Output the [X, Y] coordinate of the center of the cell containing the given text.  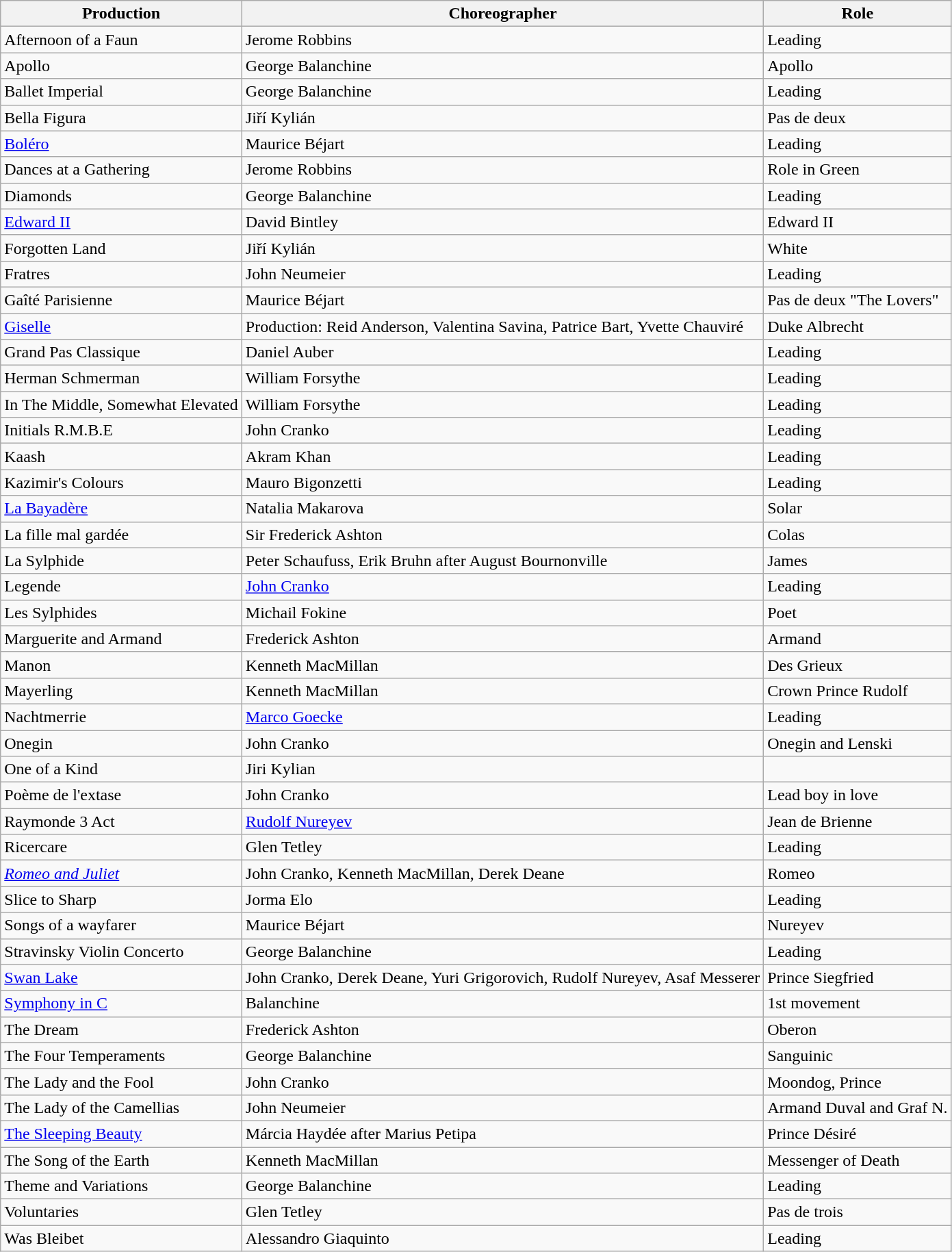
Production [122, 14]
Was Bleibet [122, 1238]
Theme and Variations [122, 1186]
Poème de l'extase [122, 795]
Manon [122, 665]
Natalia Makarova [502, 509]
Romeo [858, 873]
The Four Temperaments [122, 1056]
Afternoon of a Faun [122, 40]
Daniel Auber [502, 353]
Raymonde 3 Act [122, 821]
Voluntaries [122, 1212]
Prince Désiré [858, 1134]
Messenger of Death [858, 1160]
1st movement [858, 1004]
Nureyev [858, 925]
Lead boy in love [858, 795]
La fille mal gardée [122, 535]
Nachtmerrie [122, 717]
Forgotten Land [122, 248]
The Lady of the Camellias [122, 1108]
Solar [858, 509]
Sanguinic [858, 1056]
Les Sylphides [122, 613]
Kazimir's Colours [122, 483]
Balanchine [502, 1004]
White [858, 248]
The Sleeping Beauty [122, 1134]
Crown Prince Rudolf [858, 691]
Moondog, Prince [858, 1082]
Choreographer [502, 14]
Production: Reid Anderson, Valentina Savina, Patrice Bart, Yvette Chauviré [502, 327]
Rudolf Nureyev [502, 821]
David Bintley [502, 222]
Romeo and Juliet [122, 873]
John Cranko, Derek Deane, Yuri Grigorovich, Rudolf Nureyev, Asaf Messerer [502, 978]
Symphony in C [122, 1004]
Marguerite and Armand [122, 639]
Jorma Elo [502, 899]
Mayerling [122, 691]
Role in Green [858, 170]
Kaash [122, 457]
Pas de deux "The Lovers" [858, 300]
The Dream [122, 1030]
Akram Khan [502, 457]
Marco Goecke [502, 717]
Sir Frederick Ashton [502, 535]
La Bayadère [122, 509]
In The Middle, Somewhat Elevated [122, 405]
Prince Siegfried [858, 978]
Initials R.M.B.E [122, 431]
Swan Lake [122, 978]
Stravinsky Violin Concerto [122, 951]
Michail Fokine [502, 613]
Jean de Brienne [858, 821]
The Lady and the Fool [122, 1082]
James [858, 561]
John Cranko, Kenneth MacMillan, Derek Deane [502, 873]
Duke Albrecht [858, 327]
Slice to Sharp [122, 899]
Songs of a wayfarer [122, 925]
Des Grieux [858, 665]
Colas [858, 535]
Dances at a Gathering [122, 170]
Ricercare [122, 847]
La Sylphide [122, 561]
Legende [122, 587]
Onegin [122, 743]
One of a Kind [122, 769]
Peter Schaufuss, Erik Bruhn after August Bournonville [502, 561]
Fratres [122, 274]
Giselle [122, 327]
Role [858, 14]
The Song of the Earth [122, 1160]
Jiri Kylian [502, 769]
Oberon [858, 1030]
Alessandro Giaquinto [502, 1238]
Onegin and Lenski [858, 743]
Márcia Haydée after Marius Petipa [502, 1134]
Boléro [122, 144]
Herman Schmerman [122, 379]
Poet [858, 613]
Armand Duval and Graf N. [858, 1108]
Diamonds [122, 196]
Armand [858, 639]
Bella Figura [122, 118]
Pas de trois [858, 1212]
Pas de deux [858, 118]
Gaîté Parisienne [122, 300]
Ballet Imperial [122, 92]
Grand Pas Classique [122, 353]
Mauro Bigonzetti [502, 483]
